Return the [X, Y] coordinate for the center point of the cell that contains the specified text.  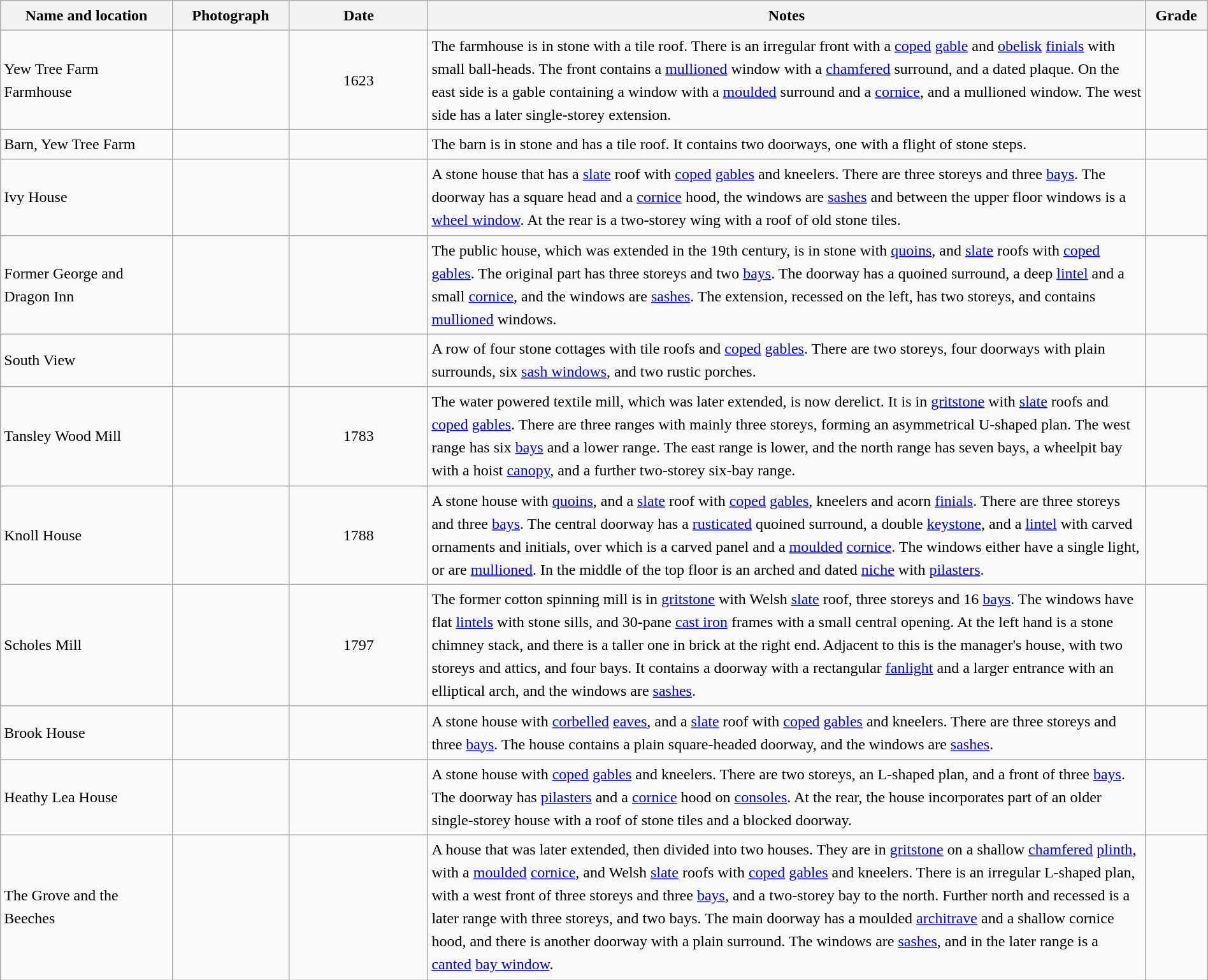
Former George and Dragon Inn [87, 284]
The barn is in stone and has a tile roof. It contains two doorways, one with a flight of stone steps. [786, 144]
Notes [786, 15]
1623 [359, 80]
Name and location [87, 15]
1788 [359, 535]
1783 [359, 436]
Grade [1176, 15]
Tansley Wood Mill [87, 436]
Barn, Yew Tree Farm [87, 144]
1797 [359, 645]
Brook House [87, 733]
Ivy House [87, 198]
The Grove and the Beeches [87, 907]
Date [359, 15]
Knoll House [87, 535]
Heathy Lea House [87, 796]
Photograph [231, 15]
South View [87, 361]
Scholes Mill [87, 645]
Yew Tree Farm Farmhouse [87, 80]
